Return the (X, Y) coordinate for the center point of the cell that contains the specified text.  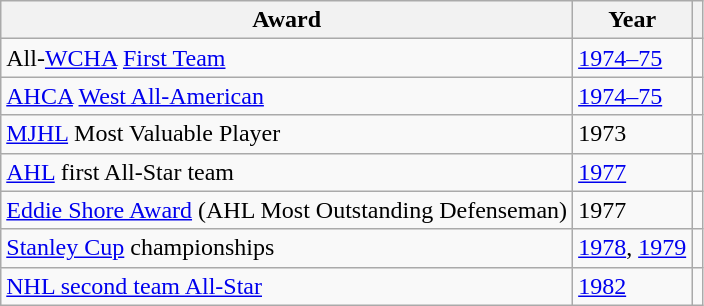
Award (287, 20)
1978, 1979 (632, 248)
MJHL Most Valuable Player (287, 134)
Year (632, 20)
AHL first All-Star team (287, 172)
NHL second team All-Star (287, 286)
AHCA West All-American (287, 96)
All-WCHA First Team (287, 58)
1973 (632, 134)
Eddie Shore Award (AHL Most Outstanding Defenseman) (287, 210)
1982 (632, 286)
Stanley Cup championships (287, 248)
